Scan for the cell matching the given text and deliver its [x, y] coordinate at center. 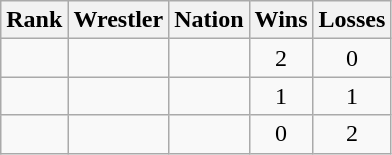
Wrestler [118, 20]
Wins [281, 20]
Losses [352, 20]
Nation [209, 20]
Rank [34, 20]
